Identify which cell holds the provided text, then report its (X, Y) central coordinate. 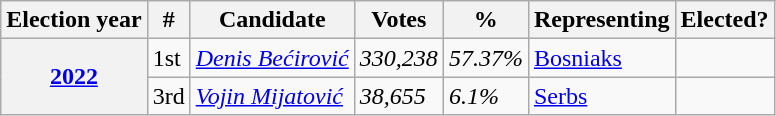
Representing (602, 20)
Serbs (602, 96)
Denis Bećirović (272, 58)
6.1% (486, 96)
3rd (168, 96)
Vojin Mijatović (272, 96)
Bosniaks (602, 58)
57.37% (486, 58)
2022 (74, 77)
38,655 (398, 96)
Votes (398, 20)
1st (168, 58)
% (486, 20)
Candidate (272, 20)
Elected? (724, 20)
Election year (74, 20)
# (168, 20)
330,238 (398, 58)
